Detect which cell encompasses the target text, then output its [X, Y] center coordinate. 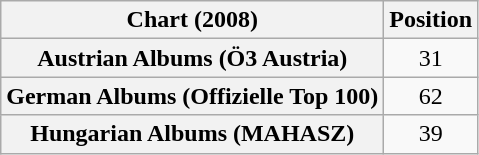
31 [431, 58]
Position [431, 20]
German Albums (Offizielle Top 100) [192, 96]
Chart (2008) [192, 20]
Hungarian Albums (MAHASZ) [192, 134]
62 [431, 96]
Austrian Albums (Ö3 Austria) [192, 58]
39 [431, 134]
